Capture the cell that displays the provided text and extract its (x, y) central coordinate. 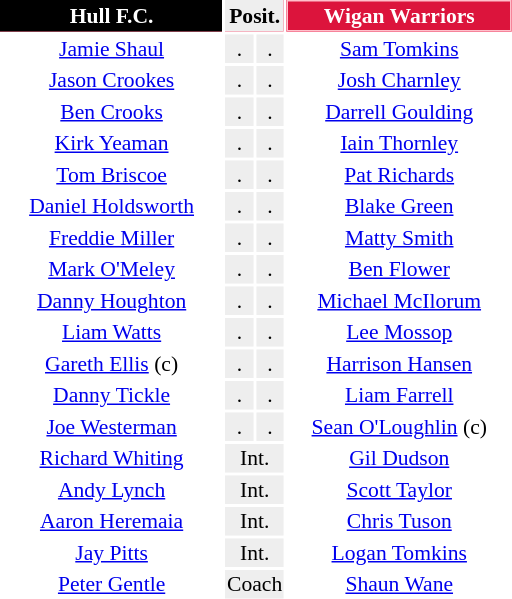
Gareth Ellis (c) (112, 364)
Daniel Holdsworth (112, 206)
Josh Charnley (400, 80)
Sean O'Loughlin (c) (400, 426)
Liam Farrell (400, 395)
Kirk Yeaman (112, 143)
Iain Thornley (400, 143)
Logan Tomkins (400, 552)
Coach (255, 584)
Richard Whiting (112, 458)
Sam Tomkins (400, 48)
Danny Houghton (112, 300)
Mark O'Meley (112, 269)
Tom Briscoe (112, 174)
Harrison Hansen (400, 364)
Jamie Shaul (112, 48)
Ben Crooks (112, 112)
Freddie Miller (112, 238)
Michael McIlorum (400, 300)
Joe Westerman (112, 426)
Posit. (255, 16)
Aaron Heremaia (112, 521)
Pat Richards (400, 174)
Lee Mossop (400, 332)
Ben Flower (400, 269)
Liam Watts (112, 332)
Jason Crookes (112, 80)
Gil Dudson (400, 458)
Jay Pitts (112, 552)
Blake Green (400, 206)
Scott Taylor (400, 490)
Andy Lynch (112, 490)
Peter Gentle (112, 584)
Wigan Warriors (400, 16)
Danny Tickle (112, 395)
Darrell Goulding (400, 112)
Shaun Wane (400, 584)
Chris Tuson (400, 521)
Matty Smith (400, 238)
Hull F.C. (112, 16)
